Provide the [x, y] coordinate of the cell's center where the given text is located.  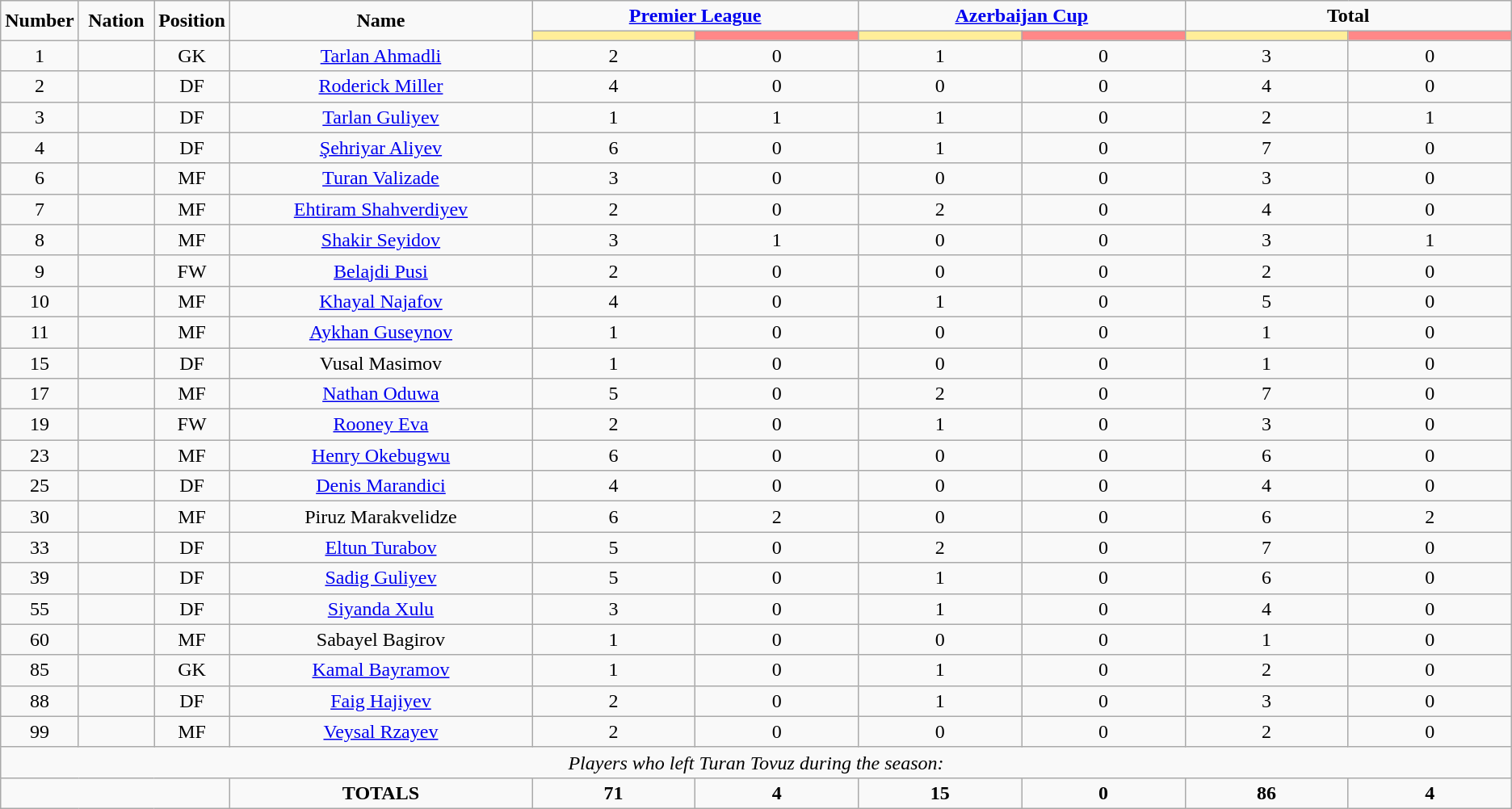
Players who left Turan Tovuz during the season: [756, 762]
Piruz Marakvelidze [380, 517]
86 [1266, 793]
99 [40, 731]
Total [1348, 16]
Name [380, 21]
Şehriyar Aliyev [380, 148]
85 [40, 670]
Nathan Oduwa [380, 394]
23 [40, 455]
71 [613, 793]
Denis Marandici [380, 486]
33 [40, 547]
Ehtiram Shahverdiyev [380, 209]
39 [40, 578]
Premier League [695, 16]
10 [40, 301]
Belajdi Pusi [380, 270]
Siyanda Xulu [380, 609]
Position [192, 21]
30 [40, 517]
Vusal Masimov [380, 363]
8 [40, 240]
25 [40, 486]
11 [40, 332]
Kamal Bayramov [380, 670]
Roderick Miller [380, 86]
Sadig Guliyev [380, 578]
Khayal Najafov [380, 301]
55 [40, 609]
Tarlan Guliyev [380, 117]
Number [40, 21]
9 [40, 270]
Azerbaijan Cup [1022, 16]
Eltun Turabov [380, 547]
Tarlan Ahmadli [380, 56]
60 [40, 639]
Sabayel Bagirov [380, 639]
Rooney Eva [380, 425]
Faig Hajiyev [380, 701]
Veysal Rzayev [380, 731]
88 [40, 701]
Turan Valizade [380, 178]
TOTALS [380, 793]
Aykhan Guseynov [380, 332]
17 [40, 394]
Nation [116, 21]
Shakir Seyidov [380, 240]
Henry Okebugwu [380, 455]
19 [40, 425]
